Search for the cell housing the specified text and yield its (x, y) center coordinate. 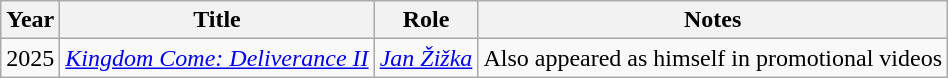
Also appeared as himself in promotional videos (713, 58)
Role (426, 20)
2025 (30, 58)
Year (30, 20)
Jan Žižka (426, 58)
Kingdom Come: Deliverance II (217, 58)
Title (217, 20)
Notes (713, 20)
